Identify which cell holds the provided text, then report its [x, y] central coordinate. 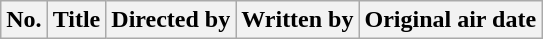
Directed by [171, 20]
Written by [298, 20]
Title [76, 20]
No. [24, 20]
Original air date [450, 20]
